Extract the [x, y] coordinate from the center of the cell holding the provided text.  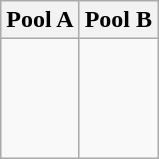
Pool A [40, 20]
Pool B [118, 20]
